Pinpoint the cell where the given text exists, returning its [X, Y] midpoint coordinate. 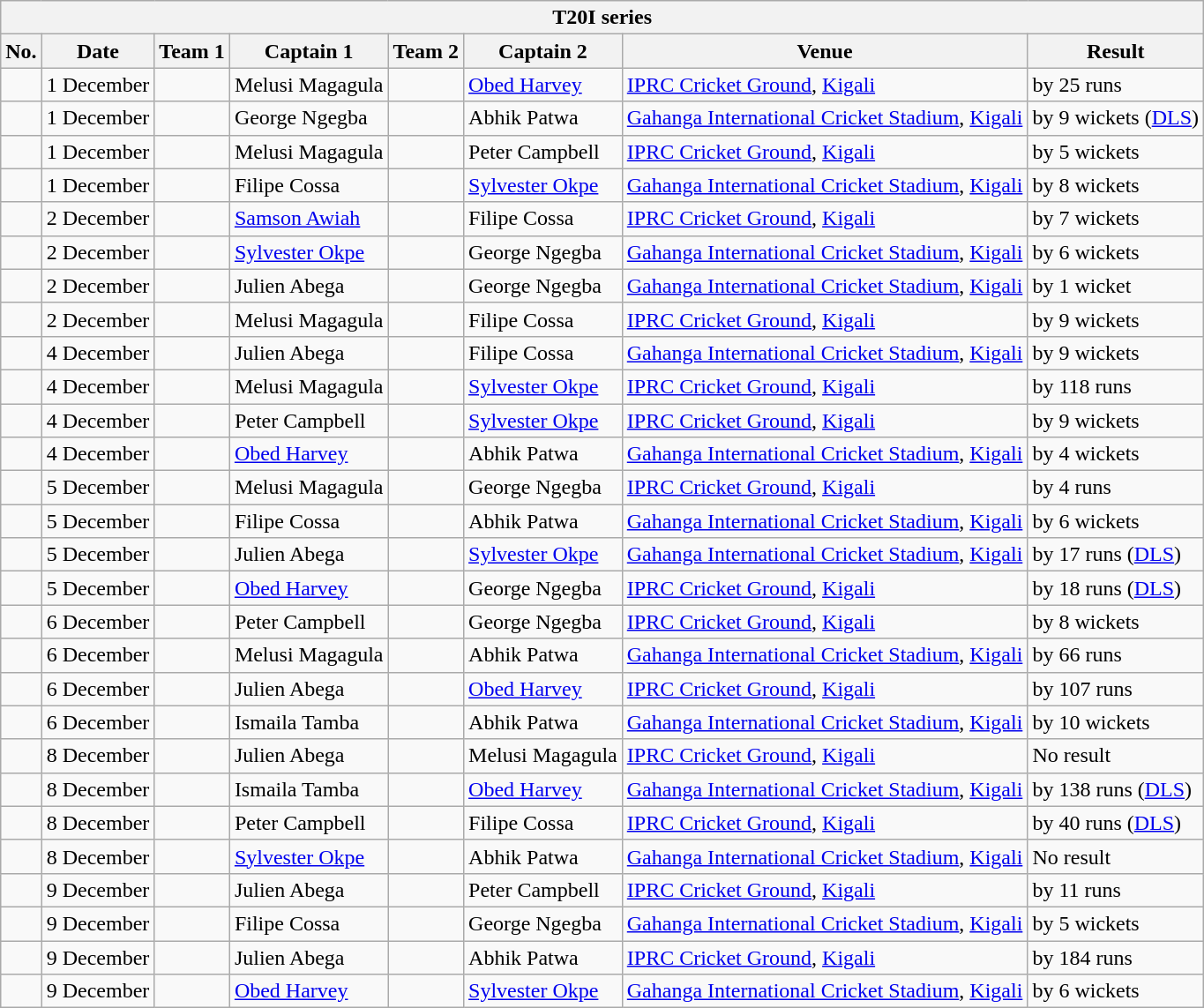
by 10 wickets [1116, 722]
Result [1116, 51]
by 184 runs [1116, 957]
Date [98, 51]
Venue [825, 51]
by 9 wickets (DLS) [1116, 118]
by 40 runs (DLS) [1116, 823]
by 7 wickets [1116, 219]
by 25 runs [1116, 85]
by 66 runs [1116, 655]
Team 2 [426, 51]
by 138 runs (DLS) [1116, 789]
by 17 runs (DLS) [1116, 555]
by 4 wickets [1116, 454]
by 118 runs [1116, 386]
by 11 runs [1116, 890]
by 1 wicket [1116, 286]
Captain 2 [543, 51]
Team 1 [192, 51]
by 18 runs (DLS) [1116, 588]
Samson Awiah [309, 219]
No. [21, 51]
T20I series [602, 18]
Captain 1 [309, 51]
by 107 runs [1116, 689]
by 4 runs [1116, 488]
